Search for the cell housing the specified text and yield its (X, Y) center coordinate. 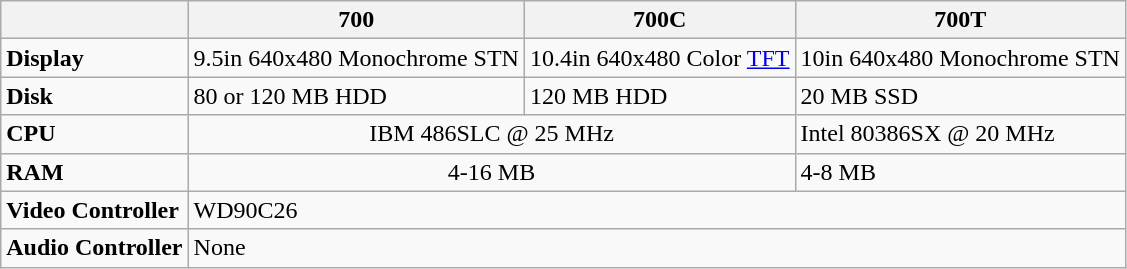
Video Controller (94, 210)
120 MB HDD (660, 96)
Display (94, 58)
Audio Controller (94, 248)
CPU (94, 134)
700C (660, 20)
WD90C26 (656, 210)
4-16 MB (492, 172)
10.4in 640x480 Color TFT (660, 58)
80 or 120 MB HDD (356, 96)
Disk (94, 96)
RAM (94, 172)
9.5in 640x480 Monochrome STN (356, 58)
20 MB SSD (960, 96)
700T (960, 20)
4-8 MB (960, 172)
700 (356, 20)
IBM 486SLC @ 25 MHz (492, 134)
10in 640x480 Monochrome STN (960, 58)
Intel 80386SX @ 20 MHz (960, 134)
None (656, 248)
